Determine the (X, Y) coordinate at the center of the cell enclosing the given text.  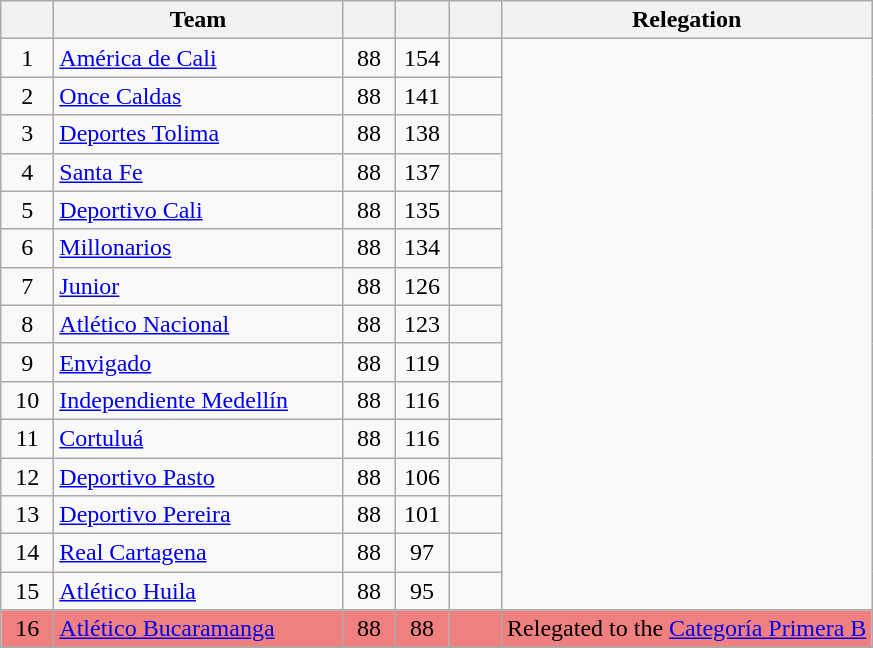
10 (28, 400)
Atlético Bucaramanga (198, 629)
97 (422, 553)
Atlético Huila (198, 591)
6 (28, 248)
Cortuluá (198, 438)
7 (28, 286)
138 (422, 134)
135 (422, 210)
Deportivo Cali (198, 210)
Deportivo Pasto (198, 477)
Relegated to the Categoría Primera B (687, 629)
Envigado (198, 362)
1 (28, 58)
106 (422, 477)
8 (28, 324)
137 (422, 172)
101 (422, 515)
11 (28, 438)
15 (28, 591)
141 (422, 96)
Millonarios (198, 248)
2 (28, 96)
Team (198, 20)
14 (28, 553)
Atlético Nacional (198, 324)
12 (28, 477)
Relegation (687, 20)
119 (422, 362)
Deportivo Pereira (198, 515)
América de Cali (198, 58)
154 (422, 58)
126 (422, 286)
Real Cartagena (198, 553)
5 (28, 210)
9 (28, 362)
3 (28, 134)
Once Caldas (198, 96)
Independiente Medellín (198, 400)
134 (422, 248)
95 (422, 591)
16 (28, 629)
4 (28, 172)
Junior (198, 286)
123 (422, 324)
Deportes Tolima (198, 134)
Santa Fe (198, 172)
13 (28, 515)
